Find where the given text appears and provide that cell's center as (x, y) coordinate. 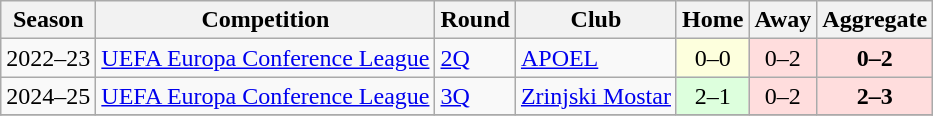
Zrinjski Mostar (596, 96)
2022–23 (48, 58)
Competition (266, 20)
Round (475, 20)
2–3 (875, 96)
0–0 (712, 58)
2Q (475, 58)
3Q (475, 96)
Aggregate (875, 20)
APOEL (596, 58)
Club (596, 20)
Season (48, 20)
Home (712, 20)
2–1 (712, 96)
Away (783, 20)
2024–25 (48, 96)
